Search for the cell housing the specified text and yield its (X, Y) center coordinate. 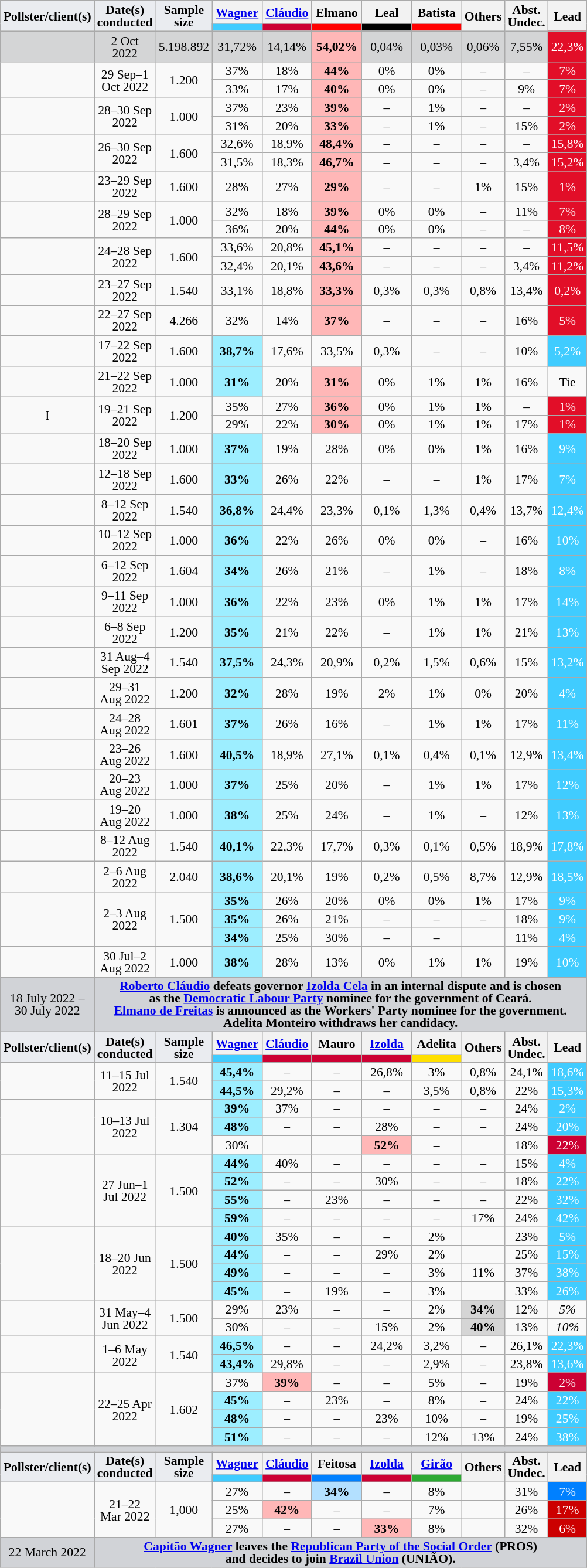
12–18 Sep 2022 (125, 479)
Batista (437, 12)
17,8% (568, 846)
23,8% (526, 1363)
11–15 Jul 2022 (125, 1081)
33,6% (237, 247)
11,2% (568, 266)
2 Oct 2022 (125, 46)
21–22 Mar 2022 (125, 1510)
46,7% (336, 162)
6–8 Sep 2022 (125, 632)
31,72% (237, 46)
24,1% (526, 1072)
Elmano (336, 12)
28–29 Sep 2022 (125, 220)
Tie (568, 382)
11,5% (568, 247)
5.198.892 (184, 46)
1.601 (184, 724)
2.040 (184, 876)
38,6% (237, 876)
Leal (387, 12)
18,5% (568, 876)
Girão (437, 1463)
Feitosa (336, 1463)
27 Jun–1 Jul 2022 (125, 1191)
3,5% (437, 1090)
0,6% (483, 662)
23,3% (336, 510)
38,7% (237, 351)
26,8% (387, 1072)
20,8% (287, 247)
1,000 (184, 1510)
40,1% (237, 846)
1–6 May 2022 (125, 1355)
37,5% (237, 662)
18,3% (287, 162)
45,1% (336, 247)
33,3% (336, 290)
40,5% (237, 754)
0,03% (437, 46)
33,1% (237, 290)
15,3% (568, 1090)
13,6% (568, 1363)
14,14% (287, 46)
10–13 Jul 2022 (125, 1127)
24–28 Sep 2022 (125, 257)
0,06% (483, 46)
33,5% (336, 351)
10–12 Sep 2022 (125, 540)
4.266 (184, 321)
31 Aug–4 Sep 2022 (125, 662)
Capitão Wagner leaves the Republican Party of the Social Order (PROS) and decides to join Brazil Union (UNIÃO). (341, 1552)
29,8% (287, 1363)
6% (568, 1528)
17–22 Sep 2022 (125, 351)
20,9% (336, 662)
29 Sep–1 Oct 2022 (125, 80)
13,2% (568, 662)
17,7% (336, 846)
18–20 Jun 2022 (125, 1263)
2–6 Aug 2022 (125, 876)
I (47, 415)
43,4% (237, 1363)
18–20 Sep 2022 (125, 449)
17,6% (287, 351)
30 Jul–2 Aug 2022 (125, 962)
22 March 2022 (47, 1552)
44,5% (237, 1090)
54,02% (336, 46)
26–30 Sep 2022 (125, 153)
6–12 Sep 2022 (125, 571)
31,5% (237, 162)
45,4% (237, 1072)
36,8% (237, 510)
24,3% (287, 662)
29–31 Aug 2022 (125, 693)
43,6% (336, 266)
12,4% (568, 510)
1.304 (184, 1127)
3,2% (437, 1346)
19–20 Aug 2022 (125, 815)
24–28 Aug 2022 (125, 724)
Adelita (437, 1043)
9–11 Sep 2022 (125, 601)
5,2% (568, 351)
32,4% (237, 266)
23–27 Sep 2022 (125, 290)
55% (237, 1199)
8–12 Aug 2022 (125, 846)
31 May–4 Jun 2022 (125, 1318)
59% (237, 1218)
8,7% (483, 876)
13,7% (526, 510)
29,2% (287, 1090)
23–26 Aug 2022 (125, 754)
49% (237, 1273)
18,6% (568, 1072)
1,5% (437, 662)
51% (237, 1437)
1,3% (437, 510)
32,6% (237, 144)
0,04% (387, 46)
7,55% (526, 46)
19–21 Sep 2022 (125, 415)
Mauro (336, 1043)
24,4% (287, 510)
26,1% (526, 1346)
15,8% (568, 144)
46,5% (237, 1346)
22–25 Apr2022 (125, 1409)
2,9% (437, 1363)
48,4% (336, 144)
21–22 Sep 2022 (125, 382)
20–23 Aug 2022 (125, 785)
2–3 Aug 2022 (125, 919)
18 July 2022 – 30 July 2022 (47, 1005)
24,2% (387, 1346)
8–12 Sep 2022 (125, 510)
15,2% (568, 162)
1.602 (184, 1409)
23–29 Sep 2022 (125, 186)
28–30 Sep 2022 (125, 117)
27,1% (336, 754)
1.604 (184, 571)
18,8% (287, 290)
22–27 Sep 2022 (125, 321)
